Find where the given text appears and provide that cell's center as (X, Y) coordinate. 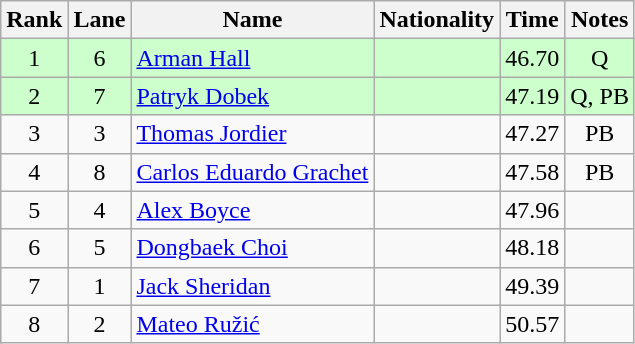
Thomas Jordier (252, 134)
Nationality (437, 20)
Alex Boyce (252, 210)
47.58 (532, 172)
47.96 (532, 210)
Carlos Eduardo Grachet (252, 172)
48.18 (532, 248)
Rank (34, 20)
47.19 (532, 96)
50.57 (532, 324)
Lane (100, 20)
Name (252, 20)
Arman Hall (252, 58)
Q (600, 58)
Time (532, 20)
47.27 (532, 134)
Q, PB (600, 96)
Notes (600, 20)
49.39 (532, 286)
Jack Sheridan (252, 286)
Mateo Ružić (252, 324)
46.70 (532, 58)
Dongbaek Choi (252, 248)
Patryk Dobek (252, 96)
